Identify which cell holds the provided text, then report its (X, Y) central coordinate. 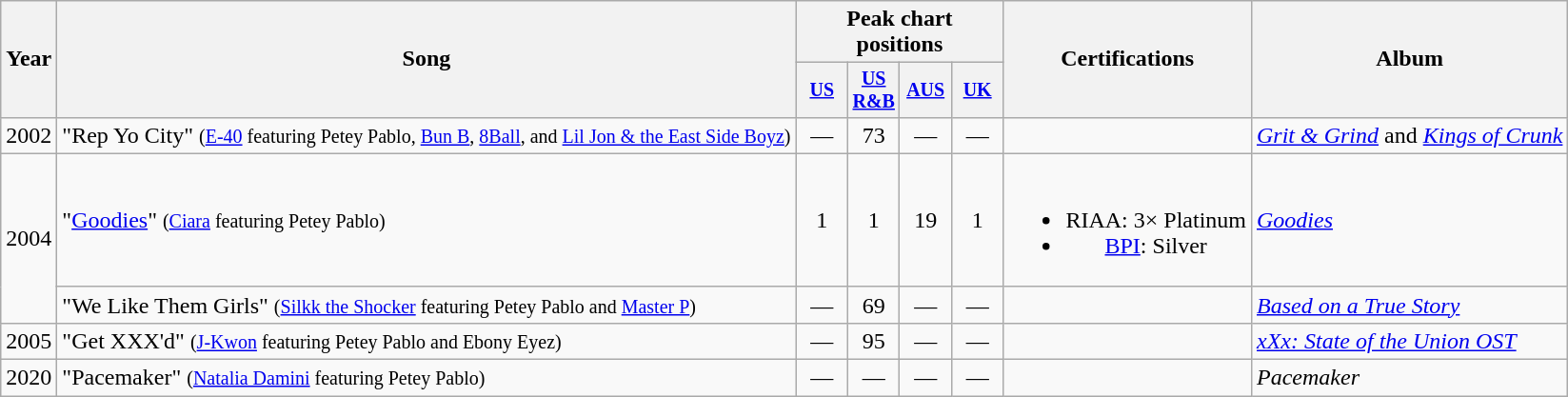
US R&B (873, 89)
95 (873, 341)
69 (873, 305)
2020 (29, 378)
xXx: State of the Union OST (1409, 341)
2004 (29, 238)
Grit & Grind and Kings of Crunk (1409, 135)
Year (29, 59)
2005 (29, 341)
2002 (29, 135)
Pacemaker (1409, 378)
19 (925, 220)
"Pacemaker" (Natalia Damini featuring Petey Pablo) (427, 378)
"We Like Them Girls" (Silkk the Shocker featuring Petey Pablo and Master P) (427, 305)
US (822, 89)
AUS (925, 89)
"Goodies" (Ciara featuring Petey Pablo) (427, 220)
"Rep Yo City" (E-40 featuring Petey Pablo, Bun B, 8Ball, and Lil Jon & the East Side Boyz) (427, 135)
Certifications (1127, 59)
Peak chart positions (900, 32)
Song (427, 59)
RIAA: 3× PlatinumBPI: Silver (1127, 220)
Goodies (1409, 220)
UK (977, 89)
73 (873, 135)
"Get XXX'd" (J-Kwon featuring Petey Pablo and Ebony Eyez) (427, 341)
Based on a True Story (1409, 305)
Album (1409, 59)
